Find where the given text appears and provide that cell's center as (x, y) coordinate. 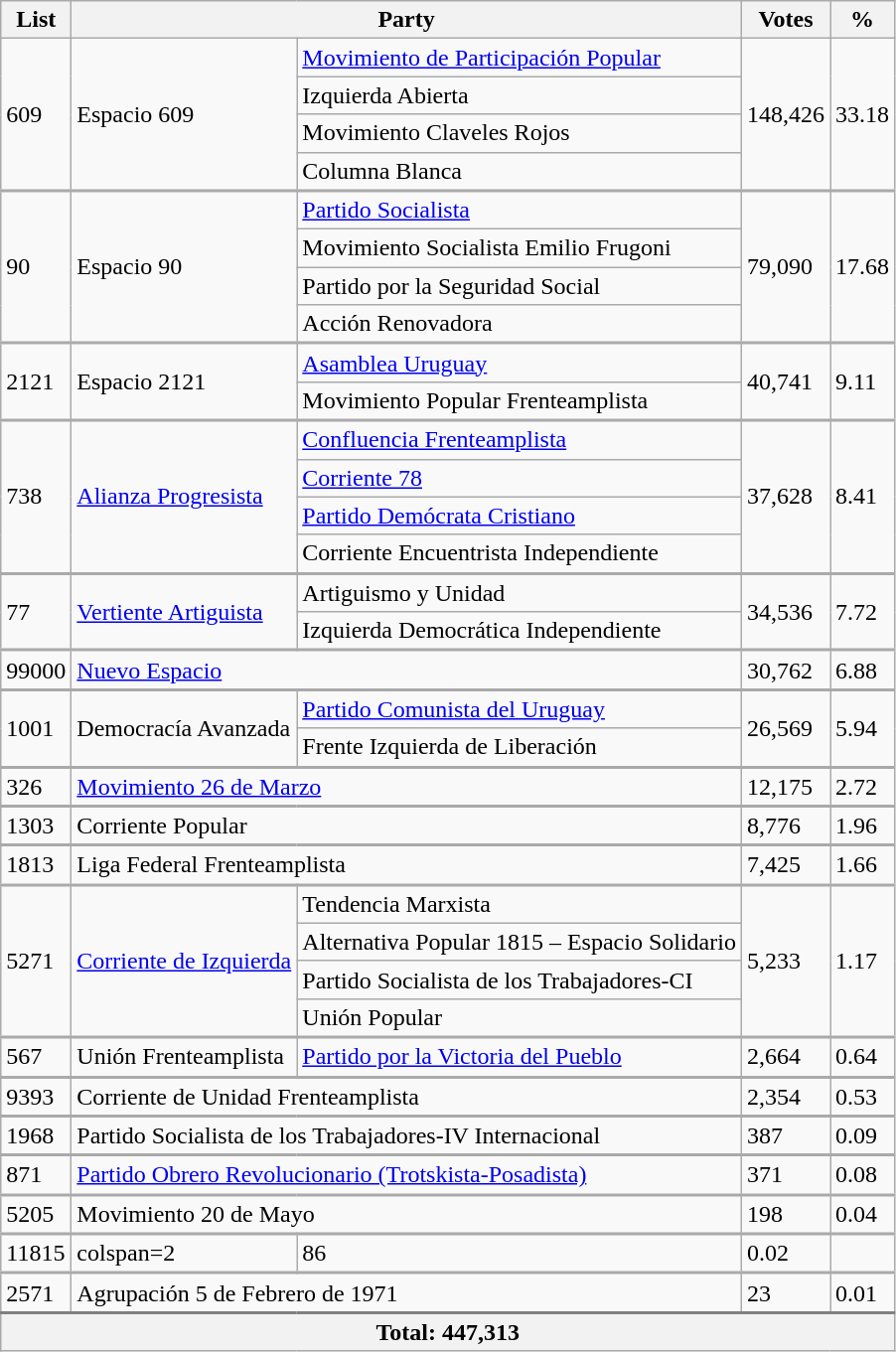
6.88 (862, 671)
0.01 (862, 1293)
0.08 (862, 1175)
8,776 (785, 826)
2,354 (785, 1097)
% (862, 20)
17.68 (862, 267)
0.53 (862, 1097)
Alianza Progresista (185, 497)
Espacio 609 (185, 115)
Movimiento Popular Frenteamplista (520, 401)
1968 (36, 1135)
Partido Socialista (520, 211)
Partido por la Seguridad Social (520, 286)
Unión Frenteamplista (185, 1057)
738 (36, 497)
Corriente Encuentrista Independiente (520, 554)
Alternativa Popular 1815 – Espacio Solidario (520, 942)
Corriente Popular (407, 826)
0.09 (862, 1135)
2.72 (862, 787)
7.72 (862, 612)
90 (36, 267)
Movimiento de Participación Popular (520, 58)
Espacio 2121 (185, 382)
0.02 (785, 1254)
Partido Comunista del Uruguay (520, 709)
Izquierda Abierta (520, 95)
30,762 (785, 671)
Corriente 78 (520, 478)
Total: 447,313 (448, 1331)
Acción Renovadora (520, 324)
Partido Socialista de los Trabajadores-IV Internacional (407, 1135)
Unión Popular (520, 1017)
0.64 (862, 1057)
79,090 (785, 267)
Vertiente Artiguista (185, 612)
12,175 (785, 787)
86 (520, 1254)
Artiguismo y Unidad (520, 592)
1303 (36, 826)
77 (36, 612)
Corriente de Izquierda (185, 961)
9.11 (862, 382)
Movimiento Socialista Emilio Frugoni (520, 248)
326 (36, 787)
7,425 (785, 865)
Columna Blanca (520, 171)
1.66 (862, 865)
387 (785, 1135)
Partido por la Victoria del Pueblo (520, 1057)
Confluencia Frenteamplista (520, 439)
Movimiento 20 de Mayo (407, 1214)
Movimiento Claveles Rojos (520, 133)
5205 (36, 1214)
567 (36, 1057)
5.94 (862, 728)
99000 (36, 671)
Espacio 90 (185, 267)
26,569 (785, 728)
colspan=2 (185, 1254)
9393 (36, 1097)
40,741 (785, 382)
1.17 (862, 961)
5271 (36, 961)
List (36, 20)
Movimiento 26 de Marzo (407, 787)
609 (36, 115)
Izquierda Democrática Independiente (520, 632)
Democracía Avanzada (185, 728)
5,233 (785, 961)
198 (785, 1214)
1.96 (862, 826)
2571 (36, 1293)
148,426 (785, 115)
11815 (36, 1254)
371 (785, 1175)
33.18 (862, 115)
34,536 (785, 612)
871 (36, 1175)
2,664 (785, 1057)
2121 (36, 382)
1001 (36, 728)
0.04 (862, 1214)
Partido Demócrata Cristiano (520, 516)
37,628 (785, 497)
8.41 (862, 497)
Agrupación 5 de Febrero de 1971 (407, 1293)
Votes (785, 20)
23 (785, 1293)
Party (407, 20)
Corriente de Unidad Frenteamplista (407, 1097)
Tendencia Marxista (520, 904)
1813 (36, 865)
Nuevo Espacio (407, 671)
Asamblea Uruguay (520, 364)
Partido Obrero Revolucionario (Trotskista-Posadista) (407, 1175)
Frente Izquierda de Liberación (520, 747)
Liga Federal Frenteamplista (407, 865)
Partido Socialista de los Trabajadores-CI (520, 979)
